Search for the cell housing the specified text and yield its [X, Y] center coordinate. 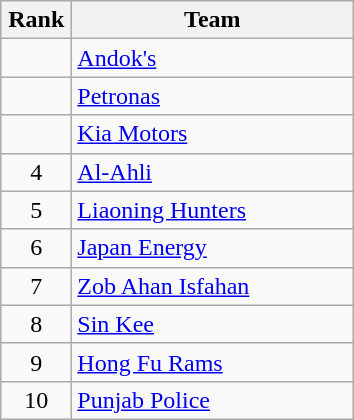
8 [36, 324]
Al-Ahli [212, 172]
Sin Kee [212, 324]
7 [36, 286]
Rank [36, 20]
Liaoning Hunters [212, 210]
6 [36, 248]
Punjab Police [212, 400]
Kia Motors [212, 134]
Andok's [212, 58]
4 [36, 172]
10 [36, 400]
9 [36, 362]
Team [212, 20]
Zob Ahan Isfahan [212, 286]
5 [36, 210]
Hong Fu Rams [212, 362]
Petronas [212, 96]
Japan Energy [212, 248]
